Return (x, y) of the center of cell containing provided text 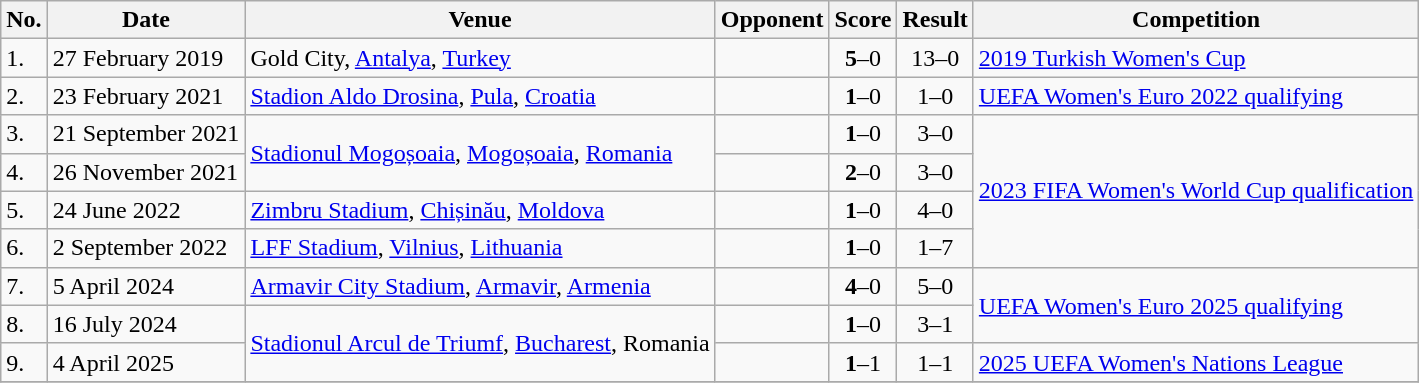
5. (24, 210)
Result (935, 20)
21 September 2021 (146, 134)
16 July 2024 (146, 324)
2023 FIFA Women's World Cup qualification (1196, 191)
No. (24, 20)
3–1 (935, 324)
Armavir City Stadium, Armavir, Armenia (480, 286)
2019 Turkish Women's Cup (1196, 58)
Stadionul Arcul de Triumf, Bucharest, Romania (480, 343)
24 June 2022 (146, 210)
13–0 (935, 58)
5 April 2024 (146, 286)
27 February 2019 (146, 58)
1. (24, 58)
UEFA Women's Euro 2025 qualifying (1196, 305)
9. (24, 362)
Date (146, 20)
26 November 2021 (146, 172)
6. (24, 248)
Venue (480, 20)
3. (24, 134)
Gold City, Antalya, Turkey (480, 58)
8. (24, 324)
2–0 (863, 172)
7. (24, 286)
Stadion Aldo Drosina, Pula, Croatia (480, 96)
4. (24, 172)
Opponent (772, 20)
23 February 2021 (146, 96)
2 September 2022 (146, 248)
LFF Stadium, Vilnius, Lithuania (480, 248)
Competition (1196, 20)
2025 UEFA Women's Nations League (1196, 362)
Stadionul Mogoșoaia, Mogoșoaia, Romania (480, 153)
2. (24, 96)
1–7 (935, 248)
4 April 2025 (146, 362)
Zimbru Stadium, Chișinău, Moldova (480, 210)
Score (863, 20)
UEFA Women's Euro 2022 qualifying (1196, 96)
